Output the (X, Y) coordinate of the center of the cell containing the given text.  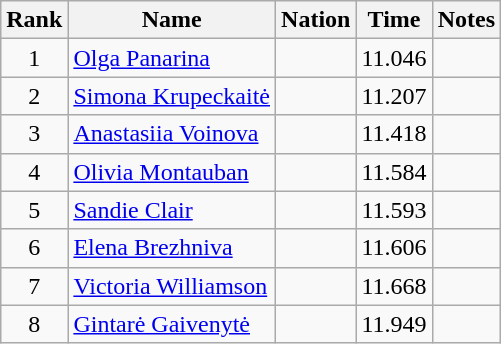
1 (34, 58)
11.046 (394, 58)
4 (34, 172)
5 (34, 210)
Time (394, 20)
11.593 (394, 210)
11.949 (394, 324)
Rank (34, 20)
8 (34, 324)
Olivia Montauban (172, 172)
11.207 (394, 96)
Name (172, 20)
Olga Panarina (172, 58)
2 (34, 96)
Simona Krupeckaitė (172, 96)
Notes (466, 20)
11.668 (394, 286)
7 (34, 286)
11.584 (394, 172)
Gintarė Gaivenytė (172, 324)
Elena Brezhniva (172, 248)
Nation (316, 20)
Victoria Williamson (172, 286)
3 (34, 134)
6 (34, 248)
Anastasiia Voinova (172, 134)
11.606 (394, 248)
11.418 (394, 134)
Sandie Clair (172, 210)
